Extract the [X, Y] coordinate from the center of the cell holding the provided text.  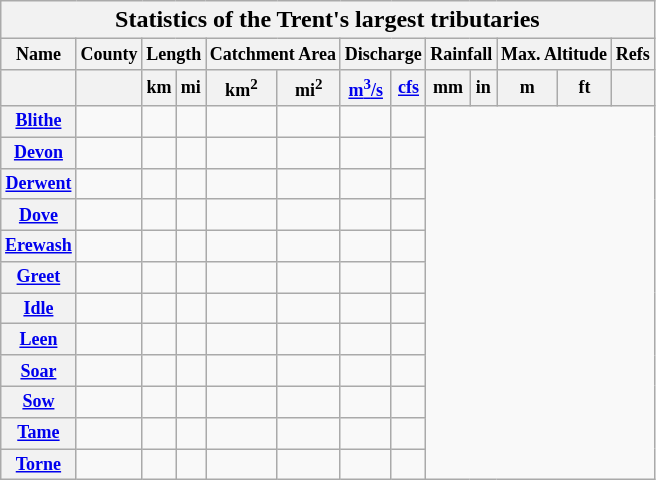
Dove [38, 214]
Soar [38, 370]
mi2 [308, 88]
Sow [38, 402]
ft [584, 88]
Leen [38, 340]
Greet [38, 278]
Length [174, 54]
Refs [632, 54]
Idle [38, 308]
km2 [242, 88]
m3/s [366, 88]
Erewash [38, 246]
Tame [38, 432]
km [159, 88]
Blithe [38, 122]
m [528, 88]
Torne [38, 464]
Catchment Area [274, 54]
mi [190, 88]
Derwent [38, 184]
Name [38, 54]
Devon [38, 152]
Rainfall [462, 54]
Statistics of the Trent's largest tributaries [328, 20]
in [484, 88]
Max. Altitude [554, 54]
cfs [408, 88]
County [109, 54]
mm [448, 88]
Discharge [383, 54]
